Output the (X, Y) coordinate of the center of the cell containing the given text.  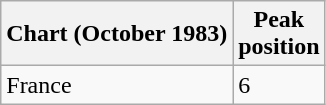
6 (279, 85)
France (117, 85)
Chart (October 1983) (117, 34)
Peakposition (279, 34)
